Return the (X, Y) coordinate for the center point of the cell that contains the specified text.  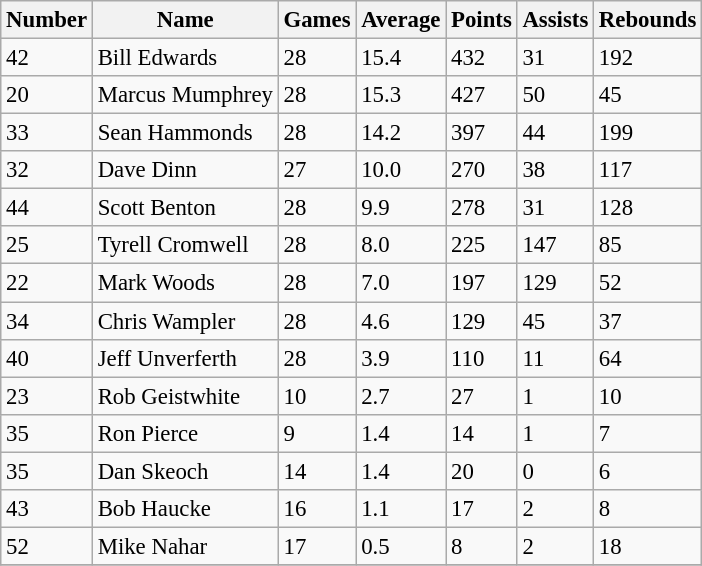
42 (47, 58)
Tyrell Cromwell (185, 245)
Mark Woods (185, 283)
Scott Benton (185, 208)
Marcus Mumphrey (185, 95)
Dan Skeoch (185, 471)
Number (47, 20)
Dave Dinn (185, 170)
110 (482, 358)
15.4 (401, 58)
4.6 (401, 321)
197 (482, 283)
32 (47, 170)
0 (555, 471)
33 (47, 133)
Name (185, 20)
270 (482, 170)
128 (648, 208)
Jeff Unverferth (185, 358)
Ron Pierce (185, 433)
6 (648, 471)
Rebounds (648, 20)
1.1 (401, 509)
37 (648, 321)
9.9 (401, 208)
2.7 (401, 396)
192 (648, 58)
10.0 (401, 170)
225 (482, 245)
25 (47, 245)
432 (482, 58)
147 (555, 245)
Bob Haucke (185, 509)
7.0 (401, 283)
8.0 (401, 245)
117 (648, 170)
Assists (555, 20)
16 (317, 509)
22 (47, 283)
Sean Hammonds (185, 133)
Chris Wampler (185, 321)
278 (482, 208)
64 (648, 358)
Rob Geistwhite (185, 396)
38 (555, 170)
Points (482, 20)
7 (648, 433)
Mike Nahar (185, 546)
199 (648, 133)
15.3 (401, 95)
43 (47, 509)
40 (47, 358)
14.2 (401, 133)
427 (482, 95)
34 (47, 321)
397 (482, 133)
0.5 (401, 546)
3.9 (401, 358)
85 (648, 245)
18 (648, 546)
Average (401, 20)
50 (555, 95)
Games (317, 20)
9 (317, 433)
23 (47, 396)
11 (555, 358)
Bill Edwards (185, 58)
